Scan for the cell matching the given text and deliver its (X, Y) coordinate at center. 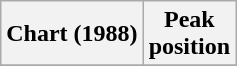
Peakposition (189, 34)
Chart (1988) (72, 34)
